Return [x, y] of the center of cell containing provided text 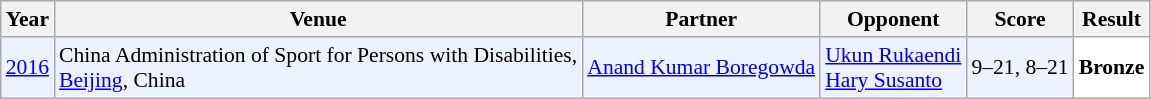
Score [1020, 19]
Bronze [1112, 68]
Anand Kumar Boregowda [701, 68]
Opponent [893, 19]
Venue [318, 19]
9–21, 8–21 [1020, 68]
Result [1112, 19]
China Administration of Sport for Persons with Disabilities,Beijing, China [318, 68]
2016 [28, 68]
Ukun Rukaendi Hary Susanto [893, 68]
Year [28, 19]
Partner [701, 19]
